Identify which cell holds the provided text, then report its (x, y) central coordinate. 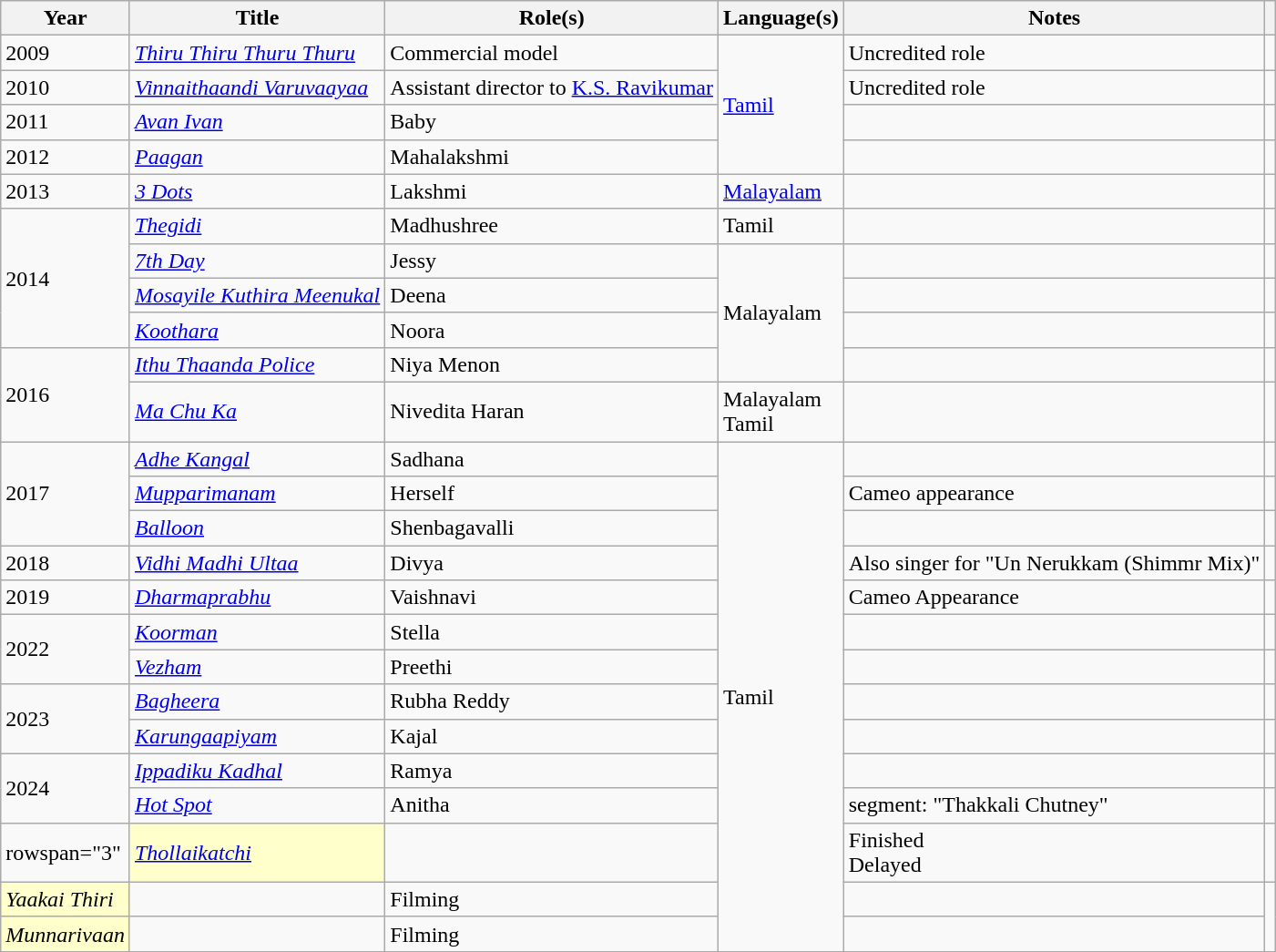
Niya Menon (552, 364)
Vidhi Madhi Ultaa (257, 563)
Bagheera (257, 701)
Lakshmi (552, 191)
Also singer for "Un Nerukkam (Shimmr Mix)" (1055, 563)
Cameo Appearance (1055, 598)
2011 (66, 122)
Munnarivaan (66, 934)
Shenbagavalli (552, 528)
Anitha (552, 805)
2009 (66, 53)
Karungaapiyam (257, 736)
Mupparimanam (257, 494)
Preethi (552, 667)
Nivedita Haran (552, 412)
Thegidi (257, 226)
2024 (66, 788)
7th Day (257, 261)
Ithu Thaanda Police (257, 364)
Avan Ivan (257, 122)
Thollaikatchi (257, 853)
Koothara (257, 330)
Ramya (552, 771)
2022 (66, 650)
Madhushree (552, 226)
2017 (66, 493)
Vezham (257, 667)
Thiru Thiru Thuru Thuru (257, 53)
Rubha Reddy (552, 701)
Dharmaprabhu (257, 598)
Herself (552, 494)
Stella (552, 632)
2018 (66, 563)
Jessy (552, 261)
2019 (66, 598)
Role(s) (552, 18)
2012 (66, 157)
rowspan="3" (66, 853)
Title (257, 18)
Vaishnavi (552, 598)
Ippadiku Kadhal (257, 771)
Adhe Kangal (257, 458)
3 Dots (257, 191)
Cameo appearance (1055, 494)
Deena (552, 295)
Noora (552, 330)
FinishedDelayed (1055, 853)
Ma Chu Ka (257, 412)
Mahalakshmi (552, 157)
Balloon (257, 528)
Koorman (257, 632)
Language(s) (781, 18)
Yaakai Thiri (66, 899)
Commercial model (552, 53)
Vinnaithaandi Varuvaayaa (257, 87)
Notes (1055, 18)
Assistant director to K.S. Ravikumar (552, 87)
Kajal (552, 736)
Hot Spot (257, 805)
2010 (66, 87)
segment: "Thakkali Chutney" (1055, 805)
Mosayile Kuthira Meenukal (257, 295)
Year (66, 18)
Baby (552, 122)
Sadhana (552, 458)
2016 (66, 394)
Paagan (257, 157)
2014 (66, 278)
2023 (66, 719)
MalayalamTamil (781, 412)
2013 (66, 191)
Divya (552, 563)
